Find where the given text appears and provide that cell's center as [x, y] coordinate. 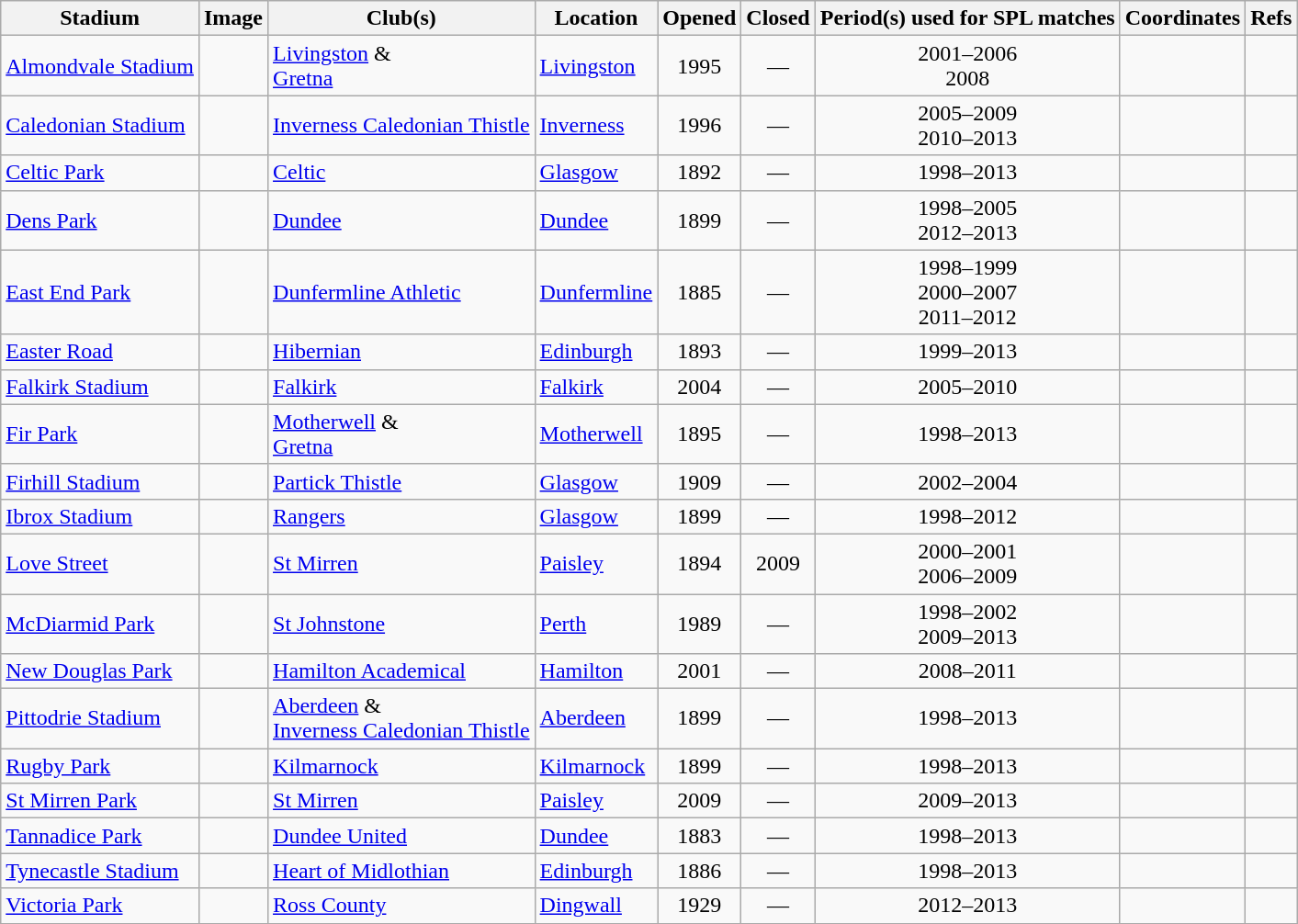
Dens Park [100, 220]
Tynecastle Stadium [100, 871]
Pittodrie Stadium [100, 718]
2004 [700, 387]
1893 [700, 352]
Hibernian [402, 352]
Motherwell &Gretna [402, 434]
St Mirren Park [100, 801]
1894 [700, 564]
1998–2012 [967, 516]
Rangers [402, 516]
2009–2013 [967, 801]
Tannadice Park [100, 836]
1998–2005 2012–2013 [967, 220]
Hamilton Academical [402, 671]
Opened [700, 18]
Easter Road [100, 352]
Livingston [596, 66]
Location [596, 18]
Dunfermline [596, 292]
2001–2006 2008 [967, 66]
Love Street [100, 564]
Falkirk Stadium [100, 387]
1883 [700, 836]
2002–2004 [967, 481]
Inverness [596, 125]
East End Park [100, 292]
1998–20022009–2013 [967, 623]
Almondvale Stadium [100, 66]
2000–20012006–2009 [967, 564]
Livingston &Gretna [402, 66]
1998–19992000–20072011–2012 [967, 292]
1999–2013 [967, 352]
Heart of Midlothian [402, 871]
Hamilton [596, 671]
Dundee United [402, 836]
Period(s) used for SPL matches [967, 18]
Motherwell [596, 434]
2005–2010 [967, 387]
1895 [700, 434]
2005–2009 2010–2013 [967, 125]
1929 [700, 906]
Celtic [402, 173]
Coordinates [1182, 18]
Perth [596, 623]
Rugby Park [100, 766]
1886 [700, 871]
Ross County [402, 906]
Image [233, 18]
Partick Thistle [402, 481]
1989 [700, 623]
1996 [700, 125]
Refs [1271, 18]
Firhill Stadium [100, 481]
Dingwall [596, 906]
1995 [700, 66]
Fir Park [100, 434]
Stadium [100, 18]
Aberdeen [596, 718]
Club(s) [402, 18]
Ibrox Stadium [100, 516]
Aberdeen &Inverness Caledonian Thistle [402, 718]
Victoria Park [100, 906]
1909 [700, 481]
1885 [700, 292]
1892 [700, 173]
St Johnstone [402, 623]
Dunfermline Athletic [402, 292]
New Douglas Park [100, 671]
Caledonian Stadium [100, 125]
Celtic Park [100, 173]
McDiarmid Park [100, 623]
2008–2011 [967, 671]
2001 [700, 671]
2012–2013 [967, 906]
Closed [778, 18]
Inverness Caledonian Thistle [402, 125]
